Provide the (x, y) coordinate of the cell's center where the given text is located.  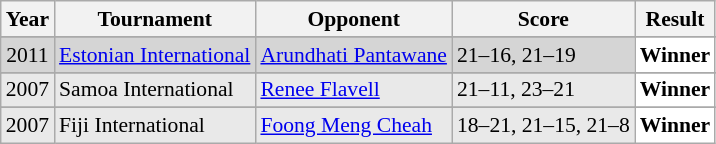
Estonian International (154, 55)
Result (676, 19)
21–11, 23–21 (544, 90)
21–16, 21–19 (544, 55)
Renee Flavell (354, 90)
2011 (28, 55)
Fiji International (154, 126)
Arundhati Pantawane (354, 55)
Opponent (354, 19)
Year (28, 19)
Foong Meng Cheah (354, 126)
18–21, 21–15, 21–8 (544, 126)
Score (544, 19)
Tournament (154, 19)
Samoa International (154, 90)
